Provide the (X, Y) coordinate of the cell's center where the given text is located.  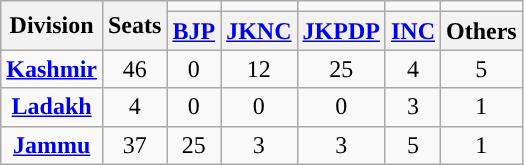
BJP (194, 31)
JKPDP (341, 31)
Division (52, 26)
46 (134, 69)
Kashmir (52, 69)
JKNC (259, 31)
Others (482, 31)
12 (259, 69)
Ladakh (52, 107)
Seats (134, 26)
37 (134, 145)
Jammu (52, 145)
INC (412, 31)
